For the text-containing cell, return its midpoint in [x, y] coordinate format. 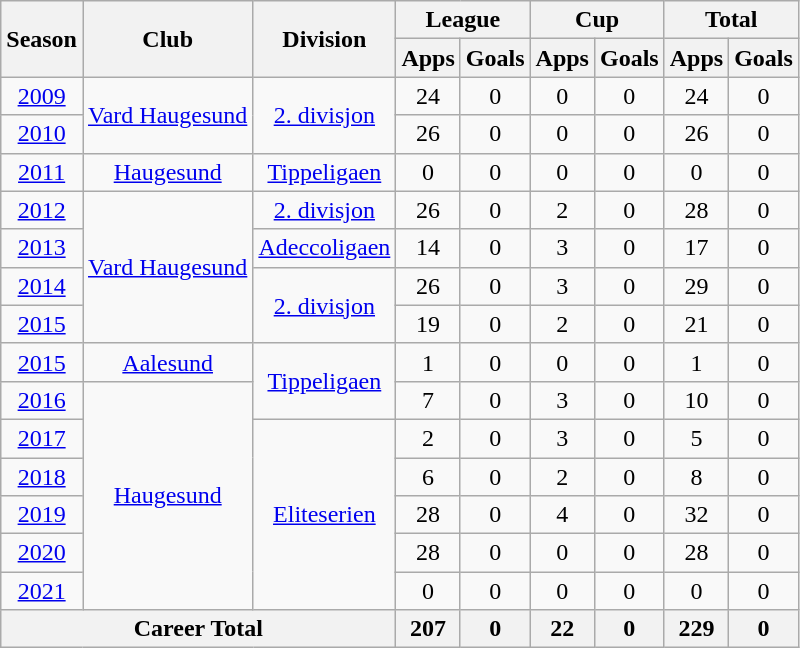
2012 [42, 210]
22 [562, 629]
2021 [42, 591]
League [463, 20]
Eliteserien [324, 514]
2013 [42, 248]
Cup [597, 20]
Career Total [198, 629]
Season [42, 39]
2009 [42, 96]
32 [696, 515]
2011 [42, 172]
2014 [42, 286]
21 [696, 324]
29 [696, 286]
2016 [42, 400]
207 [428, 629]
229 [696, 629]
Club [167, 39]
19 [428, 324]
2018 [42, 477]
2020 [42, 553]
6 [428, 477]
Adeccoligaen [324, 248]
10 [696, 400]
5 [696, 438]
2019 [42, 515]
7 [428, 400]
Total [731, 20]
2010 [42, 134]
14 [428, 248]
8 [696, 477]
17 [696, 248]
Aalesund [167, 362]
Division [324, 39]
4 [562, 515]
2017 [42, 438]
